Find where the given text appears and provide that cell's center as (x, y) coordinate. 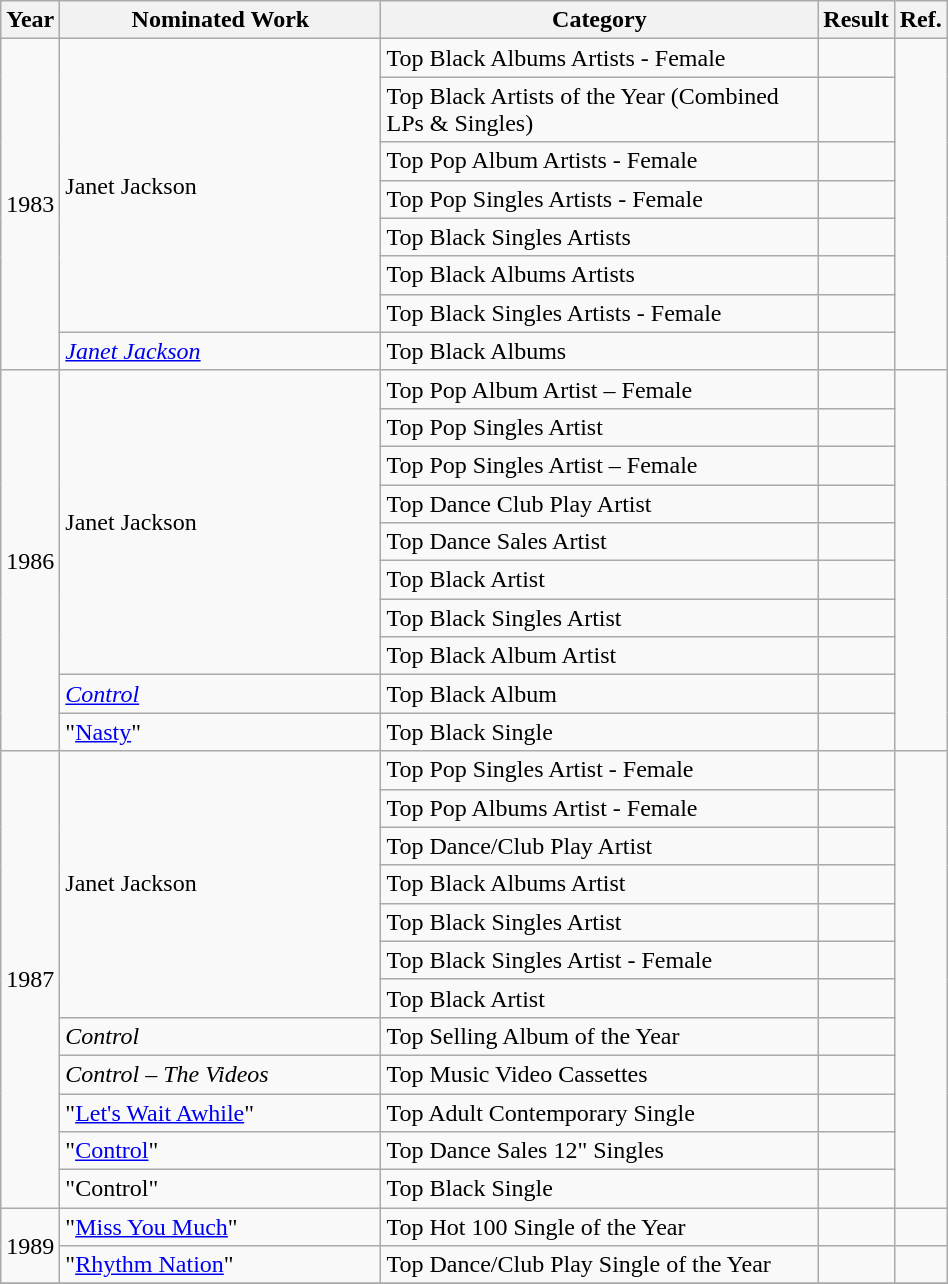
Control – The Videos (220, 1074)
Top Selling Album of the Year (600, 1036)
Top Hot 100 Single of the Year (600, 1227)
Top Black Artists of the Year (Combined LPs & Singles) (600, 110)
Top Dance Sales Artist (600, 542)
Nominated Work (220, 20)
Year (30, 20)
Top Adult Contemporary Single (600, 1113)
Top Black Albums (600, 351)
Top Black Album (600, 694)
Top Black Singles Artists - Female (600, 313)
Top Black Albums Artist (600, 884)
Top Dance Club Play Artist (600, 503)
Top Dance/Club Play Single of the Year (600, 1265)
Ref. (920, 20)
"Rhythm Nation" (220, 1265)
"Nasty" (220, 732)
Top Pop Singles Artist – Female (600, 465)
Result (856, 20)
Category (600, 20)
Top Dance Sales 12" Singles (600, 1151)
1987 (30, 980)
Top Pop Singles Artists - Female (600, 199)
Top Music Video Cassettes (600, 1074)
Top Pop Singles Artist - Female (600, 770)
"Let's Wait Awhile" (220, 1113)
1989 (30, 1246)
Top Black Albums Artists (600, 275)
1983 (30, 205)
Top Dance/Club Play Artist (600, 846)
Top Pop Singles Artist (600, 427)
1986 (30, 560)
Top Black Albums Artists - Female (600, 58)
Top Pop Albums Artist - Female (600, 808)
Top Pop Album Artist – Female (600, 389)
Top Black Album Artist (600, 656)
"Miss You Much" (220, 1227)
Top Black Singles Artists (600, 237)
Top Black Singles Artist - Female (600, 960)
Top Pop Album Artists - Female (600, 161)
